Provide the (x, y) coordinate of the cell's center where the given text is located.  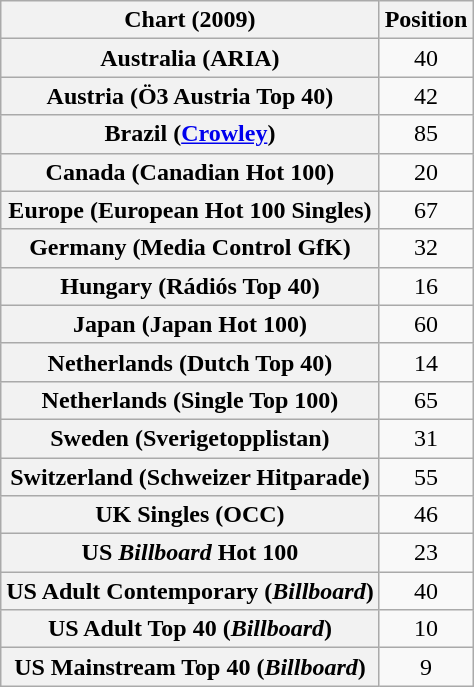
31 (426, 438)
67 (426, 210)
20 (426, 172)
42 (426, 96)
16 (426, 286)
Chart (2009) (190, 20)
Europe (European Hot 100 Singles) (190, 210)
14 (426, 362)
US Billboard Hot 100 (190, 553)
Switzerland (Schweizer Hitparade) (190, 477)
Brazil (Crowley) (190, 134)
60 (426, 324)
Hungary (Rádiós Top 40) (190, 286)
Japan (Japan Hot 100) (190, 324)
Position (426, 20)
US Adult Contemporary (Billboard) (190, 591)
Netherlands (Dutch Top 40) (190, 362)
65 (426, 400)
85 (426, 134)
US Mainstream Top 40 (Billboard) (190, 667)
32 (426, 248)
Germany (Media Control GfK) (190, 248)
10 (426, 629)
46 (426, 515)
Australia (ARIA) (190, 58)
US Adult Top 40 (Billboard) (190, 629)
23 (426, 553)
Canada (Canadian Hot 100) (190, 172)
Sweden (Sverigetopplistan) (190, 438)
UK Singles (OCC) (190, 515)
Netherlands (Single Top 100) (190, 400)
55 (426, 477)
9 (426, 667)
Austria (Ö3 Austria Top 40) (190, 96)
